Scan for the cell matching the given text and deliver its (X, Y) coordinate at center. 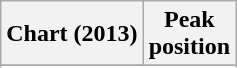
Chart (2013) (72, 34)
Peakposition (189, 34)
